Find where the given text appears and provide that cell's center as [x, y] coordinate. 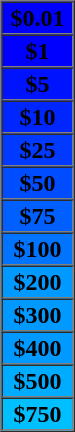
$200 [38, 282]
$400 [38, 348]
$5 [38, 84]
$25 [38, 150]
$100 [38, 248]
$500 [38, 380]
$50 [38, 182]
$750 [38, 414]
$0.01 [38, 18]
$75 [38, 216]
$10 [38, 116]
$1 [38, 50]
$300 [38, 314]
